Locate the cell with the specified text and output its [x, y] center coordinate. 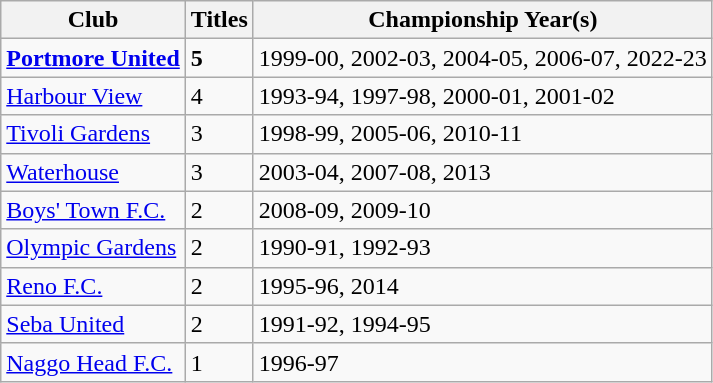
Club [94, 20]
Harbour View [94, 96]
1993-94, 1997-98, 2000-01, 2001-02 [482, 96]
1990-91, 1992-93 [482, 248]
1998-99, 2005-06, 2010-11 [482, 134]
1996-97 [482, 362]
Portmore United [94, 58]
2008-09, 2009-10 [482, 210]
Waterhouse [94, 172]
1995-96, 2014 [482, 286]
4 [219, 96]
2003-04, 2007-08, 2013 [482, 172]
Reno F.C. [94, 286]
Olympic Gardens [94, 248]
Tivoli Gardens [94, 134]
Championship Year(s) [482, 20]
Seba United [94, 324]
5 [219, 58]
Boys' Town F.C. [94, 210]
1 [219, 362]
Naggo Head F.C. [94, 362]
1999-00, 2002-03, 2004-05, 2006-07, 2022-23 [482, 58]
Titles [219, 20]
1991-92, 1994-95 [482, 324]
